Provide the [x, y] coordinate of the cell's center where the given text is located.  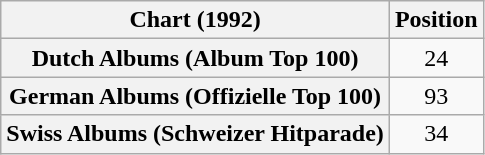
24 [436, 58]
93 [436, 96]
34 [436, 134]
Dutch Albums (Album Top 100) [196, 58]
Position [436, 20]
Chart (1992) [196, 20]
German Albums (Offizielle Top 100) [196, 96]
Swiss Albums (Schweizer Hitparade) [196, 134]
